Search for the cell housing the specified text and yield its (X, Y) center coordinate. 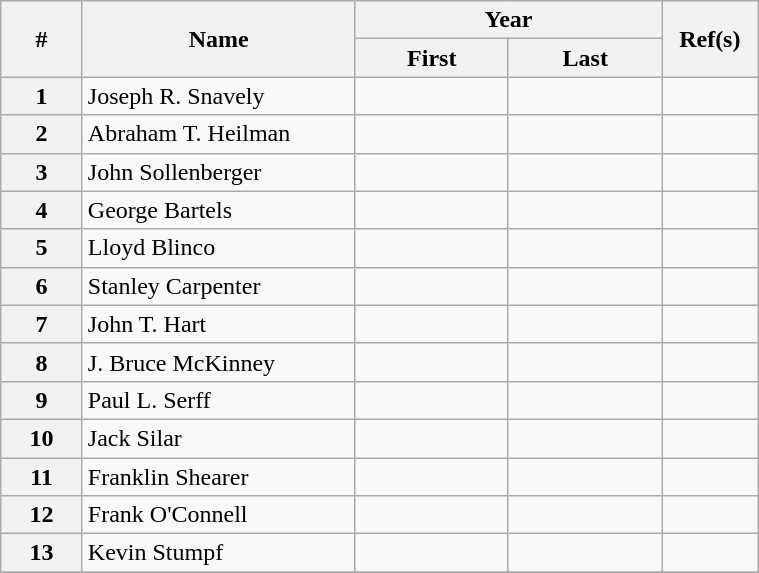
11 (42, 477)
John T. Hart (218, 324)
George Bartels (218, 210)
Frank O'Connell (218, 515)
Jack Silar (218, 438)
Abraham T. Heilman (218, 134)
Ref(s) (710, 39)
12 (42, 515)
Joseph R. Snavely (218, 96)
1 (42, 96)
Stanley Carpenter (218, 286)
5 (42, 248)
# (42, 39)
4 (42, 210)
8 (42, 362)
First (432, 58)
7 (42, 324)
Franklin Shearer (218, 477)
Year (508, 20)
John Sollenberger (218, 172)
Paul L. Serff (218, 400)
2 (42, 134)
J. Bruce McKinney (218, 362)
3 (42, 172)
Lloyd Blinco (218, 248)
6 (42, 286)
10 (42, 438)
Kevin Stumpf (218, 553)
Name (218, 39)
13 (42, 553)
Last (584, 58)
9 (42, 400)
